Pinpoint the cell where the given text exists, returning its (x, y) midpoint coordinate. 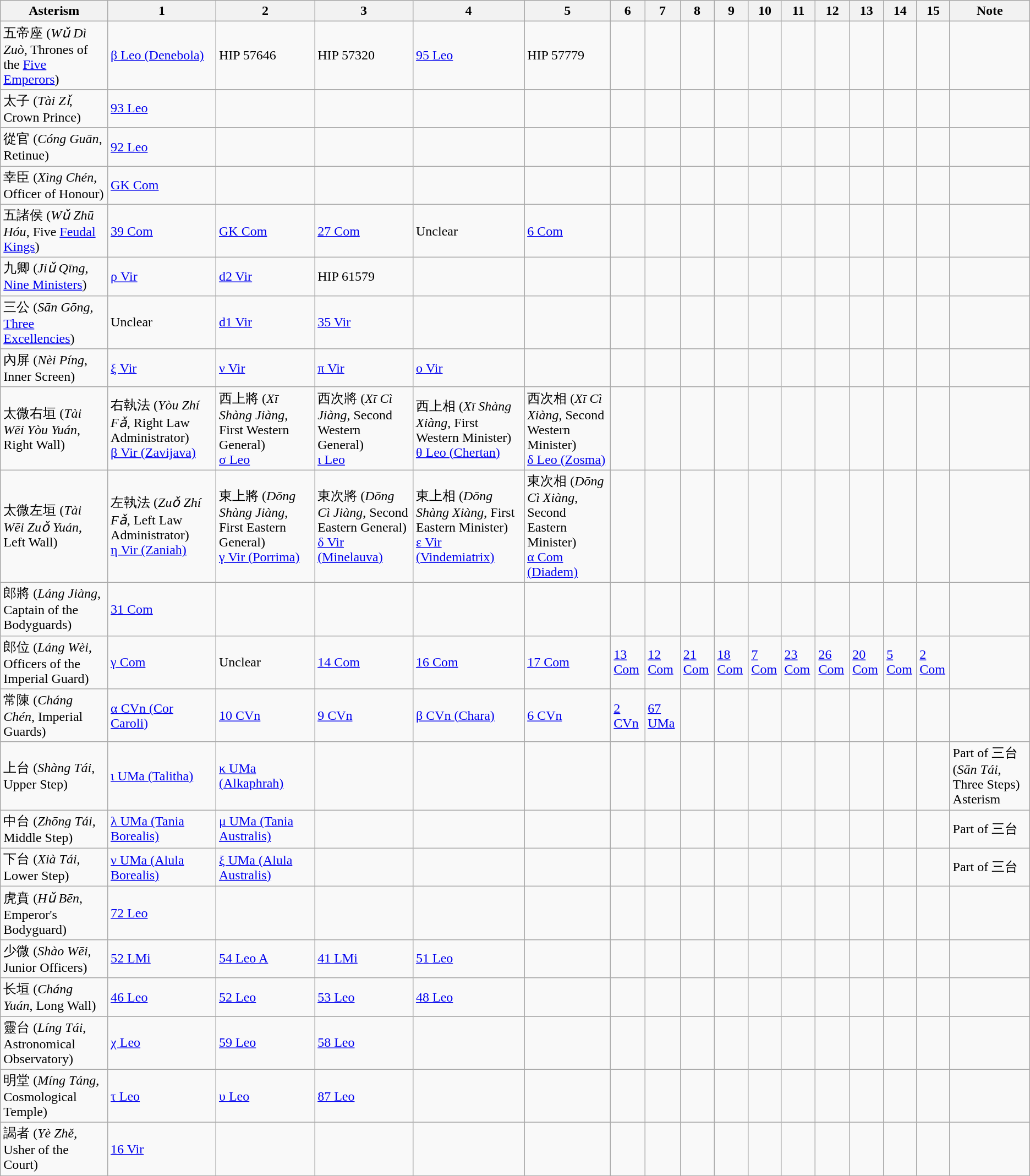
d2 Vir (265, 277)
明堂 (Míng Táng, Cosmological Temple) (54, 1096)
5 (568, 11)
HIP 61579 (364, 277)
6 CVn (568, 715)
λ UMa (Tania Borealis) (162, 829)
Asterism (54, 11)
ν Vir (265, 368)
54 Leo A (265, 959)
從官 (Cóng Guān, Retinue) (54, 147)
ν UMa (Alula Borealis) (162, 867)
υ Leo (265, 1096)
ξ Vir (162, 368)
39 Com (162, 231)
ξ UMa (Alula Australis) (265, 867)
8 (697, 11)
α CVn (Cor Caroli) (162, 715)
58 Leo (364, 1042)
左執法 (Zuǒ Zhí Fǎ, Left Law Administrator)η Vir (Zaniah) (162, 526)
少微 (Shào Wēi, Junior Officers) (54, 959)
15 (933, 11)
9 CVn (364, 715)
1 (162, 11)
內屏 (Nèi Píng, Inner Screen) (54, 368)
21 Com (697, 663)
上台 (Shàng Tái, Upper Step) (54, 776)
87 Leo (364, 1096)
西上將 (Xī Shàng Jiàng, First Western General)σ Leo (265, 428)
2 (265, 11)
三公 (Sān Gōng, Three Excellencies) (54, 322)
東上相 (Dōng Shàng Xiàng, First Eastern Minister)ε Vir (Vindemiatrix) (468, 526)
92 Leo (162, 147)
53 Leo (364, 997)
4 (468, 11)
郎位 (Láng Wèi, Officers of the Imperial Guard) (54, 663)
β Leo (Denebola) (162, 56)
72 Leo (162, 914)
東次將 (Dōng Cì Jiàng, Second Eastern General)δ Vir (Minelauva) (364, 526)
τ Leo (162, 1096)
11 (798, 11)
π Vir (364, 368)
太微左垣 (Tài Wēi Zuǒ Yuán, Left Wall) (54, 526)
95 Leo (468, 56)
10 (765, 11)
16 Com (468, 663)
20 Com (867, 663)
48 Leo (468, 997)
下台 (Xià Tái, Lower Step) (54, 867)
d1 Vir (265, 322)
12 Com (662, 663)
常陳 (Cháng Chén, Imperial Guards) (54, 715)
幸臣 (Xìng Chén, Officer of Honour) (54, 185)
长垣 (Cháng Yuán, Long Wall) (54, 997)
Part of 三台 (Sān Tái, Three Steps) Asterism (989, 776)
35 Vir (364, 322)
謁者 (Yè Zhě, Usher of the Court) (54, 1149)
67 UMa (662, 715)
6 Com (568, 231)
51 Leo (468, 959)
13 (867, 11)
7 Com (765, 663)
HIP 57646 (265, 56)
靈台 (Líng Tái, Astronomical Observatory) (54, 1042)
2 CVn (628, 715)
κ UMa (Alkaphrah) (265, 776)
西次將 (Xī Cì Jiàng, Second Western General)ι Leo (364, 428)
β CVn (Chara) (468, 715)
五諸侯 (Wǔ Zhū Hóu, Five Feudal Kings) (54, 231)
Note (989, 11)
東上將 (Dōng Shàng Jiàng, First Eastern General)γ Vir (Porrima) (265, 526)
ι UMa (Talitha) (162, 776)
14 (900, 11)
九卿 (Jiǔ Qīng, Nine Ministers) (54, 277)
52 Leo (265, 997)
17 Com (568, 663)
59 Leo (265, 1042)
13 Com (628, 663)
5 Com (900, 663)
7 (662, 11)
16 Vir (162, 1149)
23 Com (798, 663)
HIP 57779 (568, 56)
χ Leo (162, 1042)
郎將 (Láng Jiàng, Captain of the Bodyguards) (54, 609)
虎賁 (Hǔ Bēn, Emperor's Bodyguard) (54, 914)
14 Com (364, 663)
HIP 57320 (364, 56)
46 Leo (162, 997)
6 (628, 11)
五帝座 (Wǔ Dì Zuò, Thrones of the Five Emperors) (54, 56)
52 LMi (162, 959)
3 (364, 11)
18 Com (731, 663)
太微右垣 (Tài Wēi Yòu Yuán, Right Wall) (54, 428)
ρ Vir (162, 277)
93 Leo (162, 108)
東次相 (Dōng Cì Xiàng, Second Eastern Minister)α Com (Diadem) (568, 526)
右執法 (Yòu Zhí Fǎ, Right Law Administrator)β Vir (Zavijava) (162, 428)
中台 (Zhōng Tái, Middle Step) (54, 829)
γ Com (162, 663)
31 Com (162, 609)
ο Vir (468, 368)
41 LMi (364, 959)
μ UMa (Tania Australis) (265, 829)
9 (731, 11)
西次相 (Xī Cì Xiàng, Second Western Minister)δ Leo (Zosma) (568, 428)
26 Com (832, 663)
27 Com (364, 231)
12 (832, 11)
太子 (Tài Zǐ, Crown Prince) (54, 108)
10 CVn (265, 715)
西上相 (Xī Shàng Xiàng, First Western Minister)θ Leo (Chertan) (468, 428)
2 Com (933, 663)
